From the cell containing the given text, extract its center point as [x, y] coordinate. 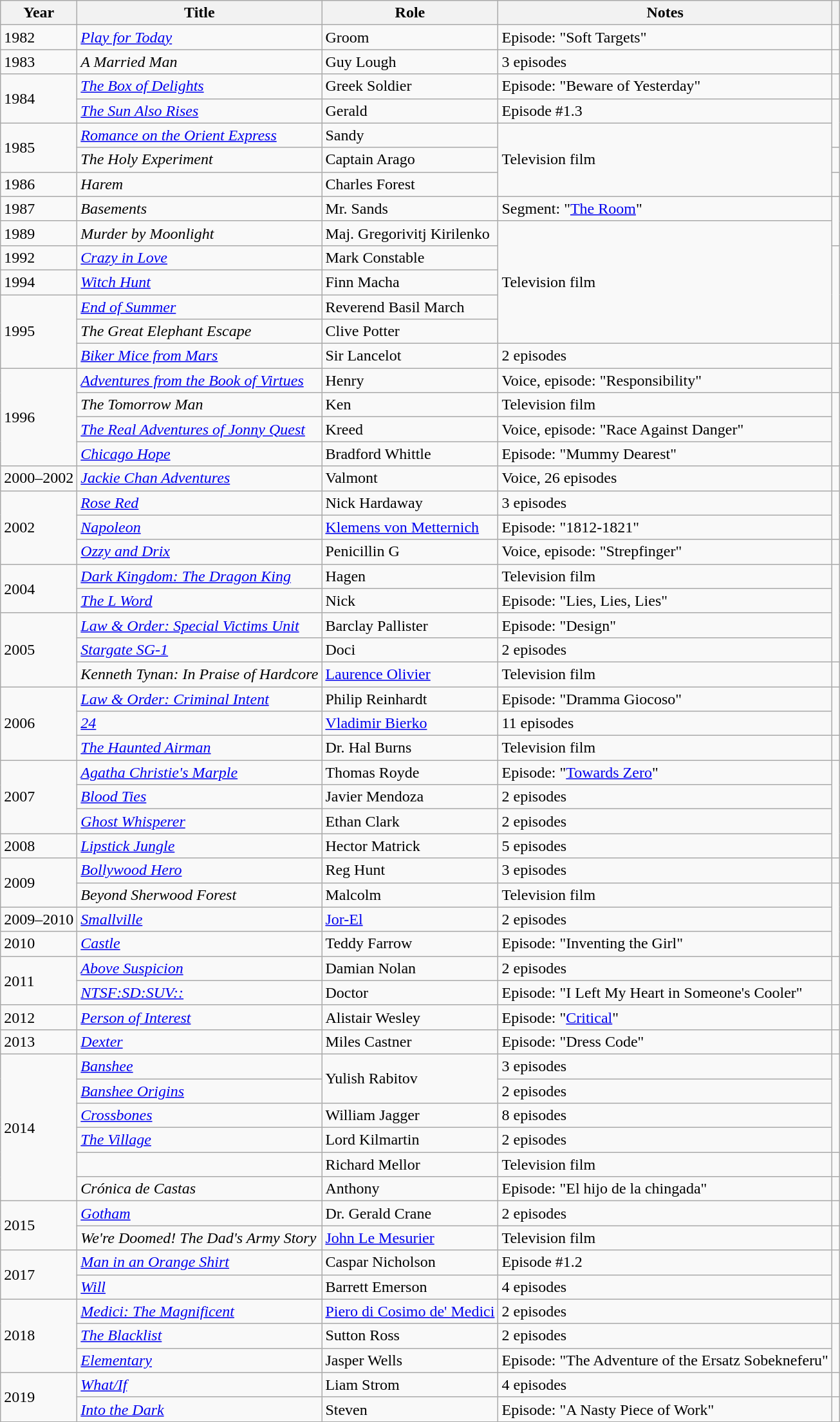
Jackie Chan Adventures [200, 478]
Segment: "The Room" [666, 209]
Dark Kingdom: The Dragon King [200, 576]
1994 [39, 282]
Episode: "Soft Targets" [666, 37]
Episode #1.3 [666, 111]
Role [410, 13]
Voice, episode: "Race Against Danger" [666, 429]
The Tomorrow Man [200, 405]
William Jagger [410, 1116]
Episode: "Design" [666, 625]
Banshee [200, 1066]
The Blacklist [200, 1336]
1992 [39, 257]
1995 [39, 332]
Episode: "I Left My Heart in Someone's Cooler" [666, 993]
Blood Ties [200, 797]
2004 [39, 588]
1985 [39, 147]
Kreed [410, 429]
Episode: "Inventing the Girl" [666, 944]
Year [39, 13]
24 [200, 724]
Ozzy and Drix [200, 552]
Harem [200, 184]
Groom [410, 37]
Basements [200, 209]
1982 [39, 37]
Piero di Cosimo de' Medici [410, 1311]
NTSF:SD:SUV:: [200, 993]
Law & Order: Criminal Intent [200, 698]
Episode: "Critical" [666, 1017]
Title [200, 13]
Valmont [410, 478]
Javier Mendoza [410, 797]
Person of Interest [200, 1017]
2009 [39, 883]
Adventures from the Book of Virtues [200, 380]
Crónica de Castas [200, 1189]
2002 [39, 527]
Dr. Hal Burns [410, 748]
Finn Macha [410, 282]
Crazy in Love [200, 257]
1996 [39, 417]
The Real Adventures of Jonny Quest [200, 429]
Episode: "Lies, Lies, Lies" [666, 601]
Man in an Orange Shirt [200, 1262]
Medici: The Magnificent [200, 1311]
Alistair Wesley [410, 1017]
Biker Mice from Mars [200, 356]
Kenneth Tynan: In Praise of Hardcore [200, 674]
We're Doomed! The Dad's Army Story [200, 1238]
The L Word [200, 601]
Richard Mellor [410, 1165]
Above Suspicion [200, 968]
Play for Today [200, 37]
2010 [39, 944]
Barrett Emerson [410, 1287]
Anthony [410, 1189]
Captain Arago [410, 160]
2017 [39, 1275]
Elementary [200, 1360]
Notes [666, 13]
Episode: "Dress Code" [666, 1042]
Mr. Sands [410, 209]
Liam Strom [410, 1385]
Episode: "Mummy Dearest" [666, 454]
Sir Lancelot [410, 356]
Will [200, 1287]
Gerald [410, 111]
Dexter [200, 1042]
Malcolm [410, 895]
Bradford Whittle [410, 454]
Caspar Nicholson [410, 1262]
Dr. Gerald Crane [410, 1213]
Lord Kilmartin [410, 1140]
The Great Elephant Escape [200, 332]
Murder by Moonlight [200, 233]
2013 [39, 1042]
John Le Mesurier [410, 1238]
Castle [200, 944]
Teddy Farrow [410, 944]
Philip Reinhardt [410, 698]
1983 [39, 62]
Charles Forest [410, 184]
Napoleon [200, 527]
1987 [39, 209]
2012 [39, 1017]
2015 [39, 1226]
Jasper Wells [410, 1360]
Lipstick Jungle [200, 846]
Voice, 26 episodes [666, 478]
11 episodes [666, 724]
Penicillin G [410, 552]
Episode #1.2 [666, 1262]
Doci [410, 650]
Steven [410, 1409]
The Sun Also Rises [200, 111]
Episode: "Dramma Giocoso" [666, 698]
Bollywood Hero [200, 870]
End of Summer [200, 307]
2014 [39, 1127]
Ethan Clark [410, 821]
5 episodes [666, 846]
Ghost Whisperer [200, 821]
Beyond Sherwood Forest [200, 895]
The Box of Delights [200, 86]
Maj. Gregorivitj Kirilenko [410, 233]
Witch Hunt [200, 282]
Rose Red [200, 503]
2011 [39, 980]
The Haunted Airman [200, 748]
2007 [39, 797]
1989 [39, 233]
Barclay Pallister [410, 625]
Nick Hardaway [410, 503]
Greek Soldier [410, 86]
Stargate SG-1 [200, 650]
Damian Nolan [410, 968]
Agatha Christie's Marple [200, 772]
A Married Man [200, 62]
Clive Potter [410, 332]
Mark Constable [410, 257]
The Village [200, 1140]
1984 [39, 98]
What/If [200, 1385]
Episode: "A Nasty Piece of Work" [666, 1409]
2008 [39, 846]
Jor-El [410, 919]
The Holy Experiment [200, 160]
1986 [39, 184]
Voice, episode: "Strepfinger" [666, 552]
2019 [39, 1397]
Doctor [410, 993]
Smallville [200, 919]
Voice, episode: "Responsibility" [666, 380]
Sutton Ross [410, 1336]
2000–2002 [39, 478]
Romance on the Orient Express [200, 135]
Miles Castner [410, 1042]
2009–2010 [39, 919]
Thomas Royde [410, 772]
Henry [410, 380]
Hector Matrick [410, 846]
Episode: "1812-1821" [666, 527]
Guy Lough [410, 62]
Ken [410, 405]
Vladimir Bierko [410, 724]
Reg Hunt [410, 870]
Into the Dark [200, 1409]
Episode: "Towards Zero" [666, 772]
Crossbones [200, 1116]
Sandy [410, 135]
Episode: "El hijo de la chingada" [666, 1189]
Hagen [410, 576]
Episode: "The Adventure of the Ersatz Sobekneferu" [666, 1360]
Laurence Olivier [410, 674]
Nick [410, 601]
Gotham [200, 1213]
Yulish Rabitov [410, 1078]
2006 [39, 723]
2018 [39, 1336]
Klemens von Metternich [410, 527]
Reverend Basil March [410, 307]
Chicago Hope [200, 454]
Law & Order: Special Victims Unit [200, 625]
8 episodes [666, 1116]
Banshee Origins [200, 1091]
Episode: "Beware of Yesterday" [666, 86]
2005 [39, 650]
